Locate the cell with the specified text and output its (x, y) center coordinate. 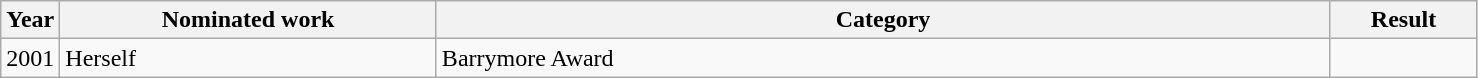
Herself (248, 58)
Nominated work (248, 20)
Result (1404, 20)
2001 (30, 58)
Year (30, 20)
Category (882, 20)
Barrymore Award (882, 58)
